Output the [X, Y] coordinate of the center of the cell containing the given text.  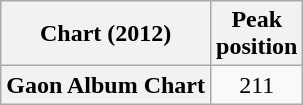
Chart (2012) [106, 34]
211 [257, 85]
Gaon Album Chart [106, 85]
Peakposition [257, 34]
